Identify which cell holds the provided text, then report its (x, y) central coordinate. 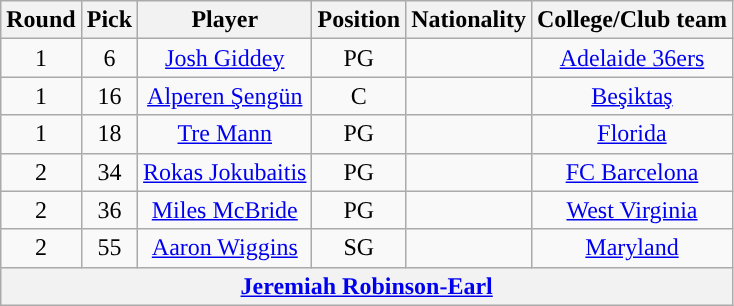
Pick (109, 20)
34 (109, 172)
College/Club team (632, 20)
Alperen Şengün (225, 96)
16 (109, 96)
Position (359, 20)
C (359, 96)
Josh Giddey (225, 58)
Adelaide 36ers (632, 58)
Aaron Wiggins (225, 248)
Tre Mann (225, 134)
FC Barcelona (632, 172)
Player (225, 20)
SG (359, 248)
Jeremiah Robinson-Earl (367, 286)
West Virginia (632, 210)
Miles McBride (225, 210)
6 (109, 58)
36 (109, 210)
55 (109, 248)
Rokas Jokubaitis (225, 172)
Round (41, 20)
Florida (632, 134)
Beşiktaş (632, 96)
Nationality (469, 20)
18 (109, 134)
Maryland (632, 248)
